Locate the cell with the specified text and output its (X, Y) center coordinate. 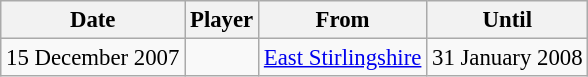
15 December 2007 (93, 58)
Player (222, 20)
From (343, 20)
Date (93, 20)
Until (508, 20)
31 January 2008 (508, 58)
East Stirlingshire (343, 58)
